For the text-containing cell, return its midpoint in (x, y) coordinate format. 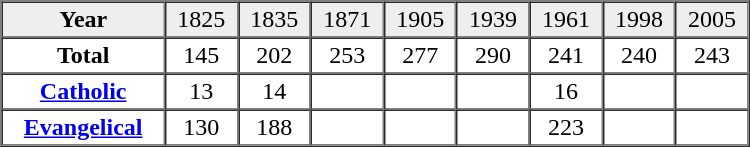
1835 (274, 20)
145 (202, 56)
1961 (566, 20)
13 (202, 92)
Year (84, 20)
1871 (348, 20)
Catholic (84, 92)
223 (566, 128)
16 (566, 92)
1998 (640, 20)
290 (494, 56)
2005 (712, 20)
241 (566, 56)
277 (420, 56)
253 (348, 56)
188 (274, 128)
202 (274, 56)
14 (274, 92)
Evangelical (84, 128)
Total (84, 56)
1939 (494, 20)
240 (640, 56)
130 (202, 128)
243 (712, 56)
1825 (202, 20)
1905 (420, 20)
